For the text-containing cell, return its midpoint in (x, y) coordinate format. 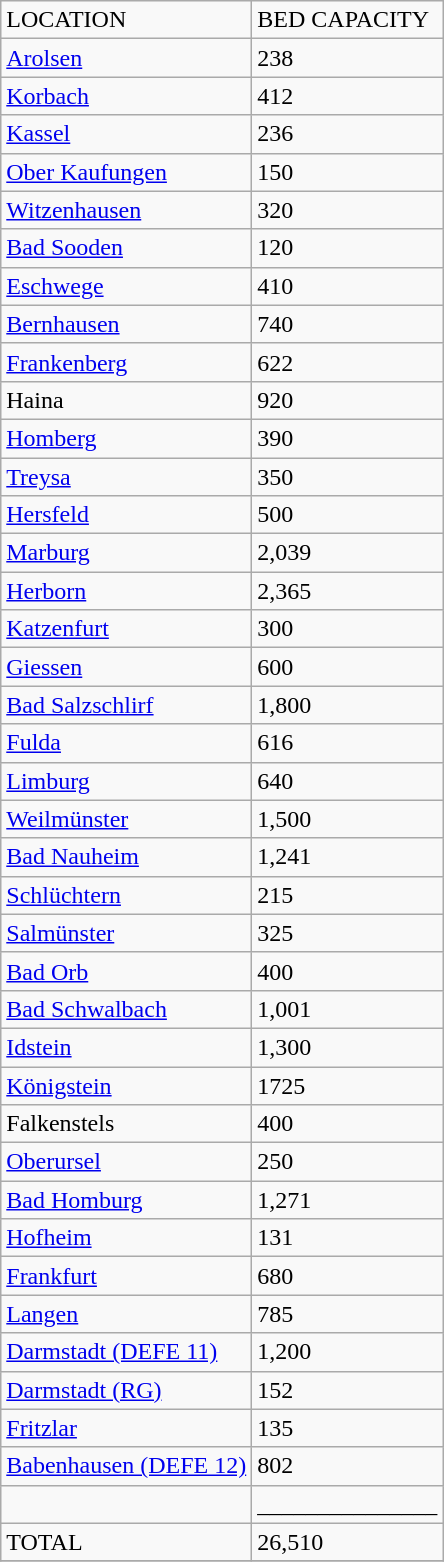
1,500 (348, 819)
238 (348, 58)
250 (348, 1162)
_______________ (348, 1504)
1,300 (348, 1047)
236 (348, 134)
Limburg (126, 781)
622 (348, 362)
Fritzlar (126, 1428)
Salmünster (126, 933)
Bad Schwalbach (126, 1009)
Fulda (126, 743)
Arolsen (126, 58)
Darmstadt (RG) (126, 1390)
325 (348, 933)
Oberursel (126, 1162)
Königstein (126, 1085)
1,200 (348, 1352)
Ober Kaufungen (126, 172)
135 (348, 1428)
Haina (126, 400)
120 (348, 248)
410 (348, 286)
350 (348, 477)
Bernhausen (126, 324)
Bad Homburg (126, 1200)
300 (348, 629)
Bad Orb (126, 971)
390 (348, 438)
1,241 (348, 857)
152 (348, 1390)
Eschwege (126, 286)
Babenhausen (DEFE 12) (126, 1466)
Treysa (126, 477)
Hersfeld (126, 515)
2,365 (348, 591)
740 (348, 324)
680 (348, 1276)
Schlüchtern (126, 895)
1,271 (348, 1200)
1,001 (348, 1009)
616 (348, 743)
500 (348, 515)
1725 (348, 1085)
150 (348, 172)
Korbach (126, 96)
215 (348, 895)
Hofheim (126, 1238)
Frankenberg (126, 362)
BED CAPACITY (348, 20)
802 (348, 1466)
Witzenhausen (126, 210)
Bad Sooden (126, 248)
320 (348, 210)
Bad Nauheim (126, 857)
Idstein (126, 1047)
Katzenfurt (126, 629)
920 (348, 400)
Falkenstels (126, 1124)
Frankfurt (126, 1276)
2,039 (348, 553)
1,800 (348, 705)
26,510 (348, 1542)
Darmstadt (DEFE 11) (126, 1352)
Homberg (126, 438)
600 (348, 667)
Bad Salzschlirf (126, 705)
Weilmünster (126, 819)
LOCATION (126, 20)
Langen (126, 1314)
785 (348, 1314)
412 (348, 96)
Giessen (126, 667)
131 (348, 1238)
Kassel (126, 134)
Herborn (126, 591)
Marburg (126, 553)
640 (348, 781)
TOTAL (126, 1542)
